From the cell containing the given text, extract its center point as [x, y] coordinate. 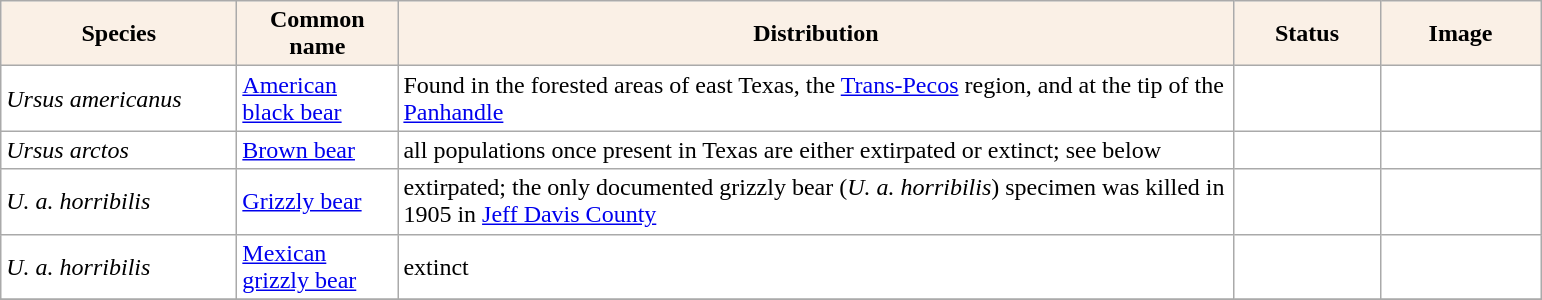
Distribution [816, 34]
Brown bear [318, 150]
Mexican grizzly bear [318, 266]
Common name [318, 34]
Ursus americanus [119, 98]
Found in the forested areas of east Texas, the Trans-Pecos region, and at the tip of the Panhandle [816, 98]
Grizzly bear [318, 202]
extirpated; the only documented grizzly bear (U. a. horribilis) specimen was killed in 1905 in Jeff Davis County [816, 202]
Status [1307, 34]
Image [1460, 34]
American black bear [318, 98]
Species [119, 34]
all populations once present in Texas are either extirpated or extinct; see below [816, 150]
extinct [816, 266]
Ursus arctos [119, 150]
